Scan for the cell matching the given text and deliver its (x, y) coordinate at center. 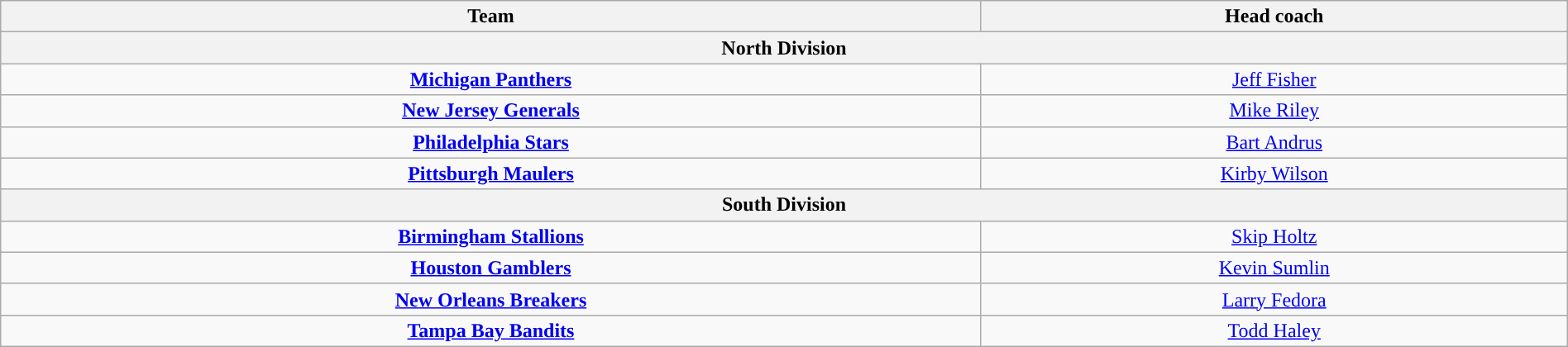
Houston Gamblers (491, 268)
Mike Riley (1274, 111)
Larry Fedora (1274, 299)
New Jersey Generals (491, 111)
Birmingham Stallions (491, 236)
Jeff Fisher (1274, 79)
North Division (784, 48)
New Orleans Breakers (491, 299)
Bart Andrus (1274, 142)
Kirby Wilson (1274, 173)
Philadelphia Stars (491, 142)
Todd Haley (1274, 330)
Skip Holtz (1274, 236)
Head coach (1274, 17)
Pittsburgh Maulers (491, 173)
Michigan Panthers (491, 79)
Tampa Bay Bandits (491, 330)
Kevin Sumlin (1274, 268)
South Division (784, 205)
Team (491, 17)
